Return the [x, y] coordinate for the center point of the cell that contains the specified text.  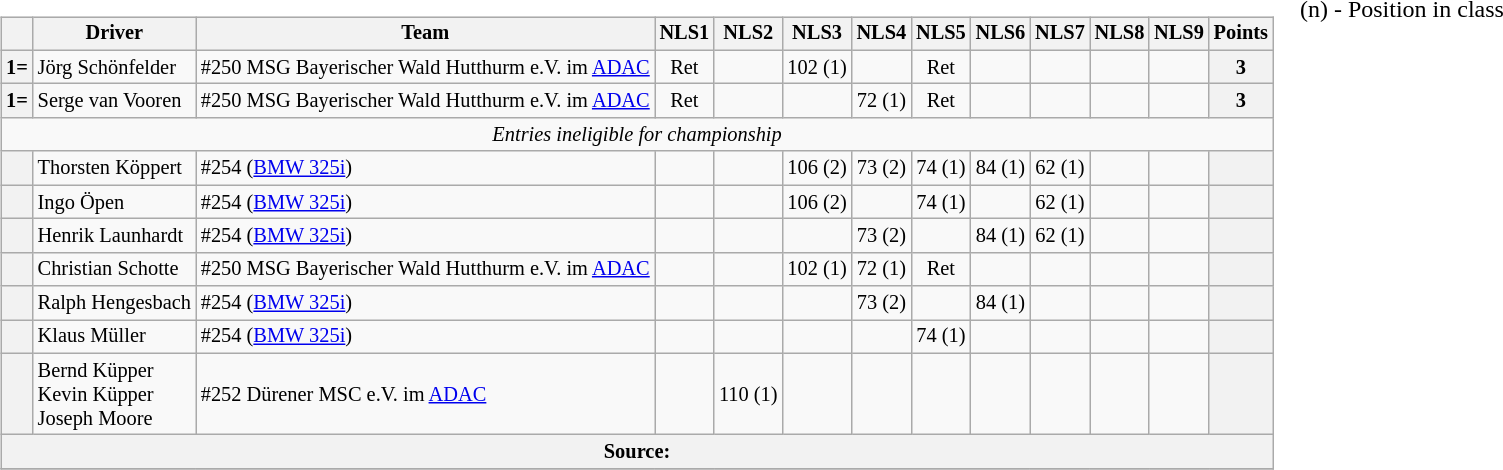
Ingo Öpen [114, 202]
NLS9 [1179, 34]
Serge van Vooren [114, 101]
Thorsten Köppert [114, 168]
Ralph Hengesbach [114, 303]
NLS3 [816, 34]
NLS5 [941, 34]
Christian Schotte [114, 269]
Klaus Müller [114, 337]
Points [1241, 34]
Driver [114, 34]
NLS1 [685, 34]
NLS2 [748, 34]
Entries ineligible for championship [637, 135]
NLS4 [882, 34]
Henrik Launhardt [114, 236]
Team [426, 34]
NLS8 [1120, 34]
Bernd Küpper Kevin Küpper Joseph Moore [114, 394]
NLS7 [1060, 34]
#252 Dürener MSC e.V. im ADAC [426, 394]
Source: [637, 452]
110 (1) [748, 394]
NLS6 [1001, 34]
Jörg Schönfelder [114, 67]
